For the text-containing cell, return its midpoint in (x, y) coordinate format. 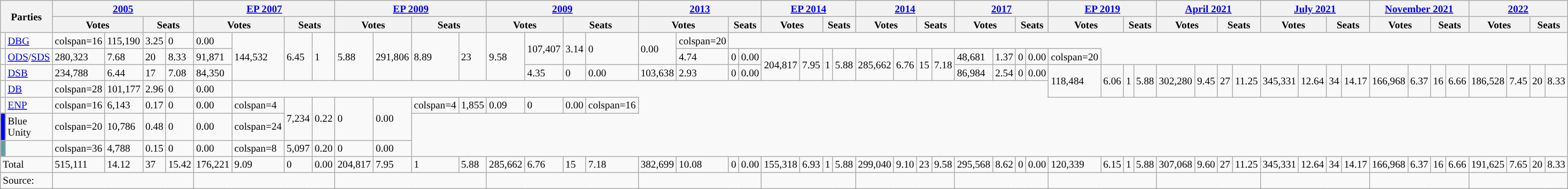
4.74 (703, 57)
115,190 (124, 41)
14.12 (124, 164)
EP 2009 (411, 9)
7.65 (1519, 164)
6.06 (1113, 81)
103,638 (657, 73)
307,068 (1176, 164)
2022 (1518, 9)
10,786 (124, 127)
0.48 (154, 127)
2.93 (703, 73)
15.42 (180, 164)
EP 2007 (264, 9)
6.44 (124, 73)
91,871 (213, 57)
November 2021 (1419, 9)
colspan=28 (79, 89)
7.08 (180, 73)
7.68 (124, 57)
234,788 (79, 73)
DSB (29, 73)
EP 2019 (1103, 9)
3.14 (575, 49)
5,097 (298, 148)
2005 (123, 9)
86,984 (974, 73)
July 2021 (1315, 9)
DB (29, 89)
118,484 (1075, 81)
17 (154, 73)
8.89 (435, 57)
176,221 (213, 164)
2017 (1002, 9)
10.08 (703, 164)
299,040 (875, 164)
2013 (700, 9)
DBG (29, 41)
9.09 (258, 164)
2.96 (154, 89)
3.25 (154, 41)
9.45 (1206, 81)
Total (27, 164)
colspan=8 (258, 148)
84,350 (213, 73)
280,323 (79, 57)
0.20 (324, 148)
0.09 (506, 105)
1,855 (472, 105)
515,111 (79, 164)
Blue Unity (29, 127)
2009 (562, 9)
7,234 (298, 119)
382,699 (657, 164)
2.54 (1005, 73)
107,407 (544, 49)
April 2021 (1208, 9)
101,177 (124, 89)
6.93 (811, 164)
Parties (27, 17)
colspan=24 (258, 127)
6.45 (298, 57)
0.22 (324, 119)
9.10 (905, 164)
155,318 (781, 164)
6,143 (124, 105)
colspan=36 (79, 148)
EP 2014 (809, 9)
144,532 (258, 57)
186,528 (1488, 81)
0.17 (154, 105)
48,681 (974, 57)
8.62 (1005, 164)
2014 (905, 9)
1.37 (1005, 57)
4,788 (124, 148)
6.15 (1113, 164)
Source: (27, 180)
120,339 (1075, 164)
295,568 (974, 164)
191,625 (1488, 164)
37 (154, 164)
302,280 (1176, 81)
4.35 (544, 73)
9.60 (1206, 164)
ODS/SDS (29, 57)
0.15 (154, 148)
7.45 (1519, 81)
291,806 (392, 57)
ENP (29, 105)
